For the text-containing cell, return its midpoint in (X, Y) coordinate format. 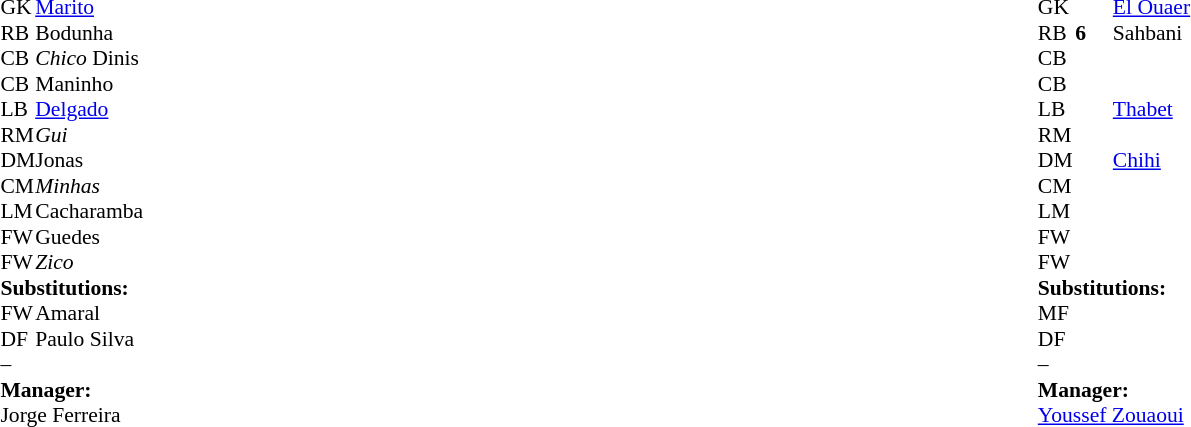
Delgado (89, 109)
Paulo Silva (89, 339)
Bodunha (89, 33)
Guedes (89, 237)
Cacharamba (89, 211)
Amaral (89, 313)
MF (1057, 313)
Thabet (1152, 109)
Chico Dinis (89, 59)
6 (1094, 33)
Maninho (89, 84)
Jonas (89, 161)
Gui (89, 135)
Chihi (1152, 161)
Sahbani (1152, 33)
Zico (89, 263)
Minhas (89, 186)
